Return the (x, y) coordinate for the center point of the cell that contains the specified text.  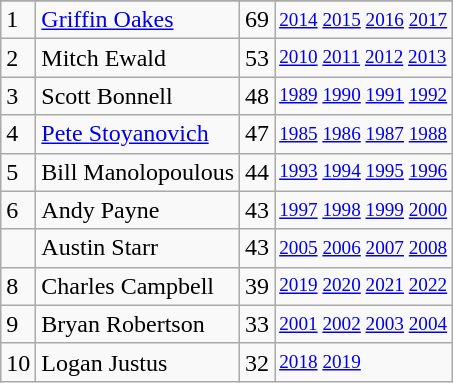
10 (18, 362)
2018 2019 (364, 362)
8 (18, 286)
39 (258, 286)
6 (18, 210)
2005 2006 2007 2008 (364, 248)
47 (258, 134)
2010 2011 2012 2013 (364, 58)
Mitch Ewald (138, 58)
48 (258, 96)
Scott Bonnell (138, 96)
2 (18, 58)
Bill Manolopoulous (138, 172)
2014 2015 2016 2017 (364, 20)
Logan Justus (138, 362)
Griffin Oakes (138, 20)
32 (258, 362)
Andy Payne (138, 210)
Austin Starr (138, 248)
69 (258, 20)
1985 1986 1987 1988 (364, 134)
Pete Stoyanovich (138, 134)
Charles Campbell (138, 286)
1993 1994 1995 1996 (364, 172)
1989 1990 1991 1992 (364, 96)
33 (258, 324)
2019 2020 2021 2022 (364, 286)
9 (18, 324)
4 (18, 134)
Bryan Robertson (138, 324)
53 (258, 58)
5 (18, 172)
2001 2002 2003 2004 (364, 324)
1 (18, 20)
44 (258, 172)
1997 1998 1999 2000 (364, 210)
3 (18, 96)
